For the text-containing cell, return its midpoint in [X, Y] coordinate format. 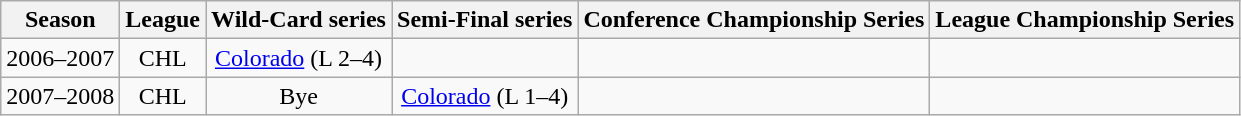
Conference Championship Series [754, 20]
2007–2008 [60, 96]
Wild-Card series [299, 20]
League [163, 20]
2006–2007 [60, 58]
Colorado (L 1–4) [485, 96]
Colorado (L 2–4) [299, 58]
Season [60, 20]
Semi-Final series [485, 20]
Bye [299, 96]
League Championship Series [1085, 20]
